Extract the [X, Y] coordinate from the center of the cell holding the provided text.  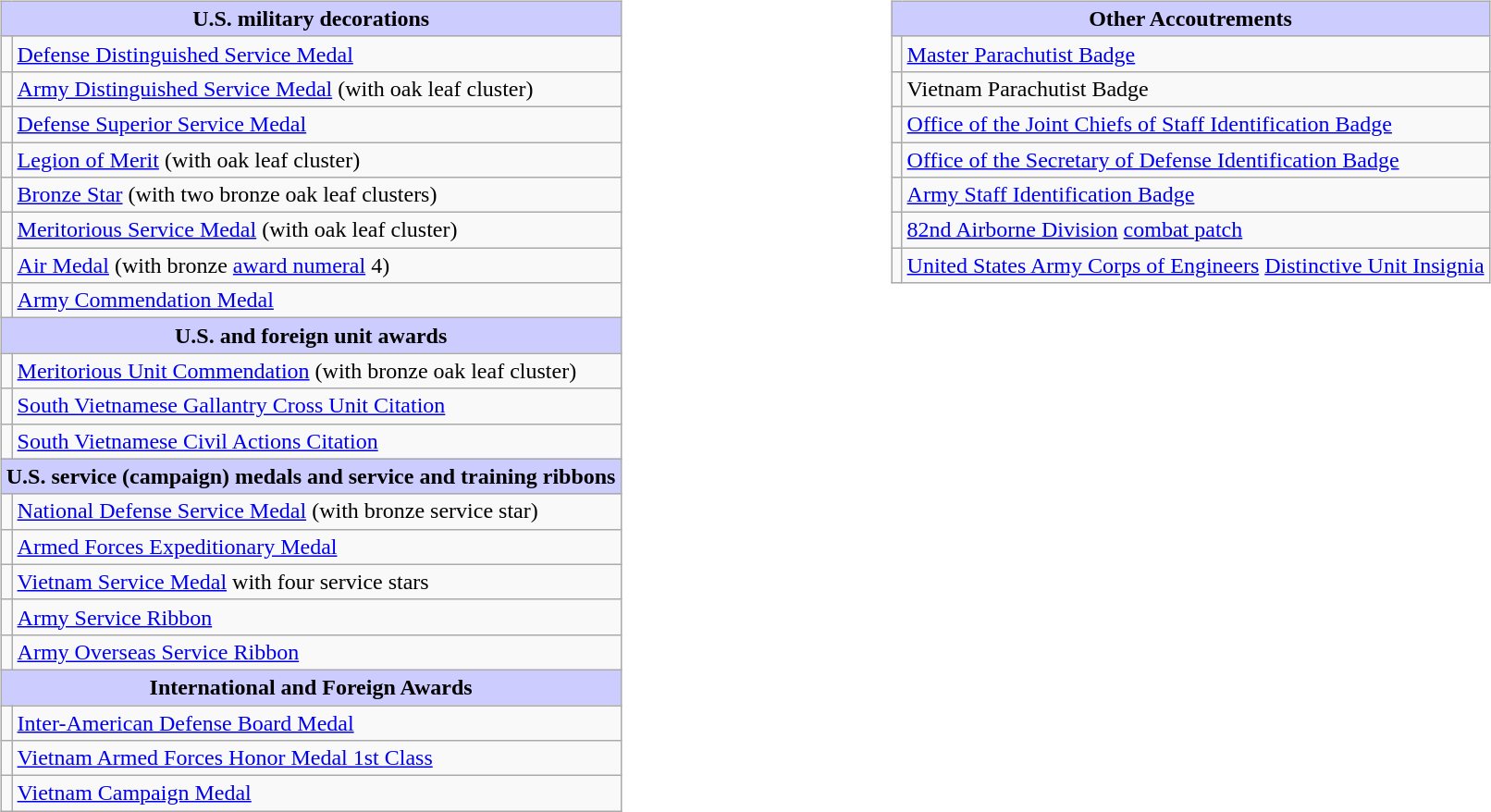
South Vietnamese Civil Actions Citation [316, 441]
Army Service Ribbon [316, 617]
Legion of Merit (with oak leaf cluster) [316, 160]
United States Army Corps of Engineers Distinctive Unit Insignia [1195, 265]
Meritorious Service Medal (with oak leaf cluster) [316, 230]
National Defense Service Medal (with bronze service star) [316, 511]
Vietnam Service Medal with four service stars [316, 582]
Office of the Secretary of Defense Identification Badge [1195, 160]
U.S. service (campaign) medals and service and training ribbons [311, 476]
82nd Airborne Division combat patch [1195, 230]
Office of the Joint Chiefs of Staff Identification Badge [1195, 124]
Army Staff Identification Badge [1195, 195]
Vietnam Parachutist Badge [1195, 89]
Inter-American Defense Board Medal [316, 722]
Army Distinguished Service Medal (with oak leaf cluster) [316, 89]
Other Accoutrements [1190, 18]
Armed Forces Expeditionary Medal [316, 547]
Vietnam Armed Forces Honor Medal 1st Class [316, 758]
Defense Superior Service Medal [316, 124]
Master Parachutist Badge [1195, 54]
Air Medal (with bronze award numeral 4) [316, 265]
Army Commendation Medal [316, 301]
Vietnam Campaign Medal [316, 794]
International and Foreign Awards [311, 687]
U.S. military decorations [311, 18]
Bronze Star (with two bronze oak leaf clusters) [316, 195]
U.S. and foreign unit awards [311, 336]
Army Overseas Service Ribbon [316, 652]
Defense Distinguished Service Medal [316, 54]
South Vietnamese Gallantry Cross Unit Citation [316, 406]
Meritorious Unit Commendation (with bronze oak leaf cluster) [316, 371]
